Pinpoint the cell where the given text exists, returning its [x, y] midpoint coordinate. 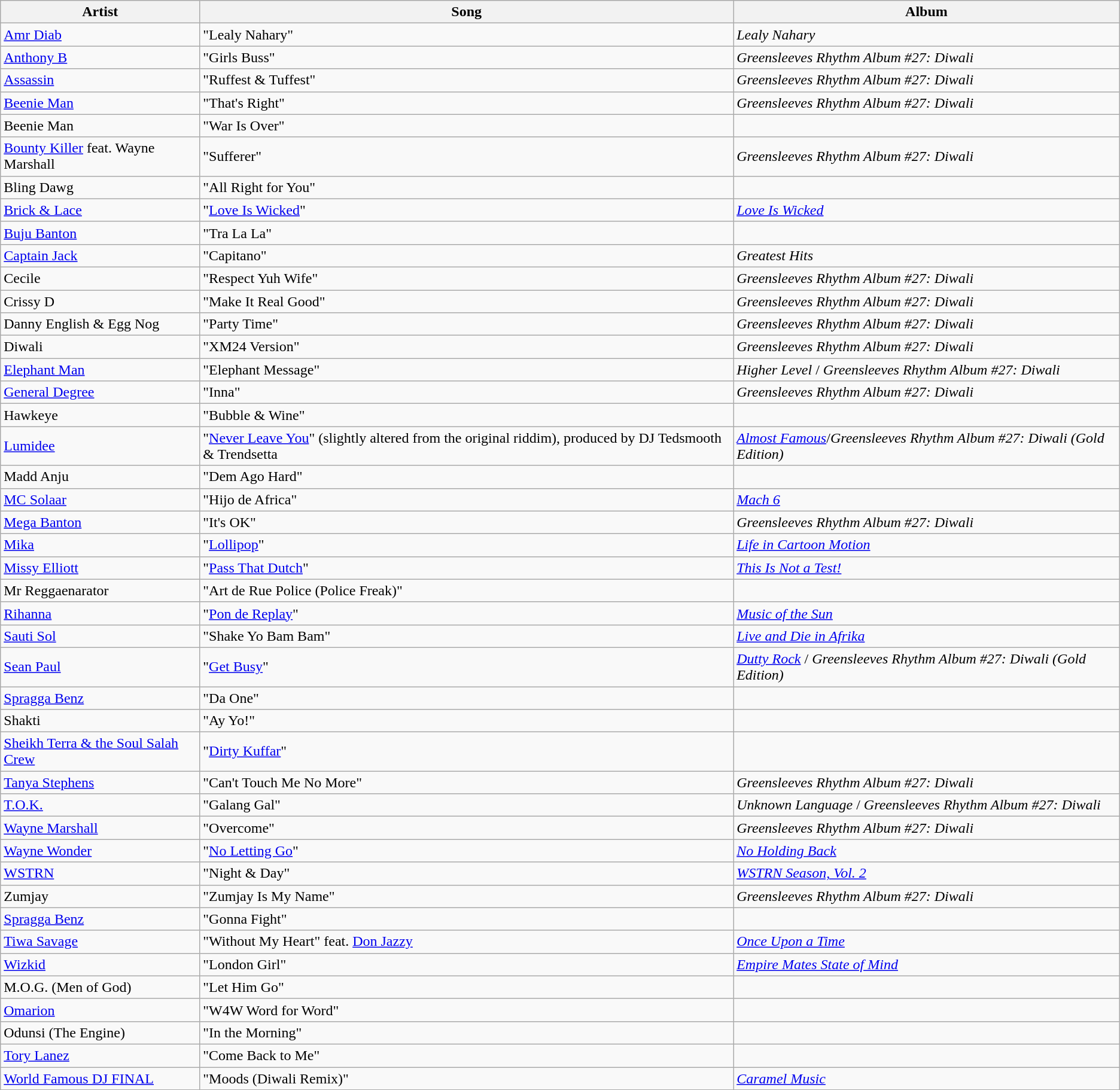
Wayne Wonder [101, 851]
"Overcome" [467, 828]
Sheikh Terra & the Soul Salah Crew [101, 751]
Danny English & Egg Nog [101, 324]
Zumjay [101, 896]
Music of the Sun [927, 613]
Mach 6 [927, 500]
"Party Time" [467, 324]
"Da One" [467, 698]
Captain Jack [101, 255]
"Love Is Wicked" [467, 210]
Anthony B [101, 57]
Life in Cartoon Motion [927, 545]
"Dirty Kuffar" [467, 751]
"That's Right" [467, 103]
"Art de Rue Police (Police Freak)" [467, 590]
"War Is Over" [467, 126]
Bling Dawg [101, 187]
T.O.K. [101, 805]
"Lollipop" [467, 545]
Tanya Stephens [101, 783]
Love Is Wicked [927, 210]
"Without My Heart" feat. Don Jazzy [467, 942]
"No Letting Go" [467, 851]
MC Solaar [101, 500]
Diwali [101, 347]
No Holding Back [927, 851]
"Come Back to Me" [467, 1055]
"Pass That Dutch" [467, 568]
Once Upon a Time [927, 942]
"In the Morning" [467, 1033]
"Ruffest & Tuffest" [467, 80]
Wayne Marshall [101, 828]
Caramel Music [927, 1079]
Amr Diab [101, 35]
Missy Elliott [101, 568]
Almost Famous/Greensleeves Rhythm Album #27: Diwali (Gold Edition) [927, 446]
Lealy Nahary [927, 35]
Elephant Man [101, 370]
Rihanna [101, 613]
"Let Him Go" [467, 987]
"W4W Word for Word" [467, 1010]
"Elephant Message" [467, 370]
"It's OK" [467, 522]
"Never Leave You" (slightly altered from the original riddim), produced by DJ Tedsmooth & Trendsetta [467, 446]
"Lealy Nahary" [467, 35]
Unknown Language / Greensleeves Rhythm Album #27: Diwali [927, 805]
Wizkid [101, 964]
WSTRN Season, Vol. 2 [927, 873]
"Inna" [467, 392]
"Gonna Fight" [467, 919]
Mr Reggaenarator [101, 590]
Song [467, 12]
World Famous DJ FINAL [101, 1079]
Album [927, 12]
Mega Banton [101, 522]
Assassin [101, 80]
Bounty Killer feat. Wayne Marshall [101, 157]
"Dem Ago Hard" [467, 477]
"Tra La La" [467, 233]
Shakti [101, 721]
Dutty Rock / Greensleeves Rhythm Album #27: Diwali (Gold Edition) [927, 666]
"London Girl" [467, 964]
M.O.G. (Men of God) [101, 987]
Hawkeye [101, 415]
"Capitano" [467, 255]
Cecile [101, 278]
"Can't Touch Me No More" [467, 783]
"Sufferer" [467, 157]
Lumidee [101, 446]
WSTRN [101, 873]
This Is Not a Test! [927, 568]
Empire Mates State of Mind [927, 964]
Live and Die in Afrika [927, 636]
Mika [101, 545]
"Get Busy" [467, 666]
"Girls Buss" [467, 57]
"Respect Yuh Wife" [467, 278]
Tory Lanez [101, 1055]
"Galang Gal" [467, 805]
Greatest Hits [927, 255]
"Ay Yo!" [467, 721]
"Hijo de Africa" [467, 500]
"Moods (Diwali Remix)" [467, 1079]
Omarion [101, 1010]
"Night & Day" [467, 873]
Buju Banton [101, 233]
"Make It Real Good" [467, 301]
General Degree [101, 392]
"XM24 Version" [467, 347]
Tiwa Savage [101, 942]
Odunsi (The Engine) [101, 1033]
"Bubble & Wine" [467, 415]
Madd Anju [101, 477]
"Pon de Replay" [467, 613]
"Zumjay Is My Name" [467, 896]
Brick & Lace [101, 210]
"All Right for You" [467, 187]
Artist [101, 12]
Sauti Sol [101, 636]
"Shake Yo Bam Bam" [467, 636]
Higher Level / Greensleeves Rhythm Album #27: Diwali [927, 370]
Sean Paul [101, 666]
Crissy D [101, 301]
